Scan for the cell matching the given text and deliver its (x, y) coordinate at center. 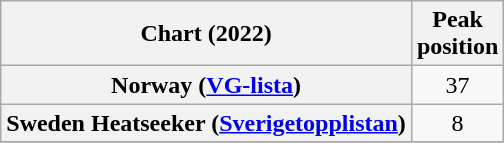
Norway (VG-lista) (206, 85)
Peakposition (457, 34)
Sweden Heatseeker (Sverigetopplistan) (206, 123)
8 (457, 123)
37 (457, 85)
Chart (2022) (206, 34)
